For the text-containing cell, return its midpoint in [X, Y] coordinate format. 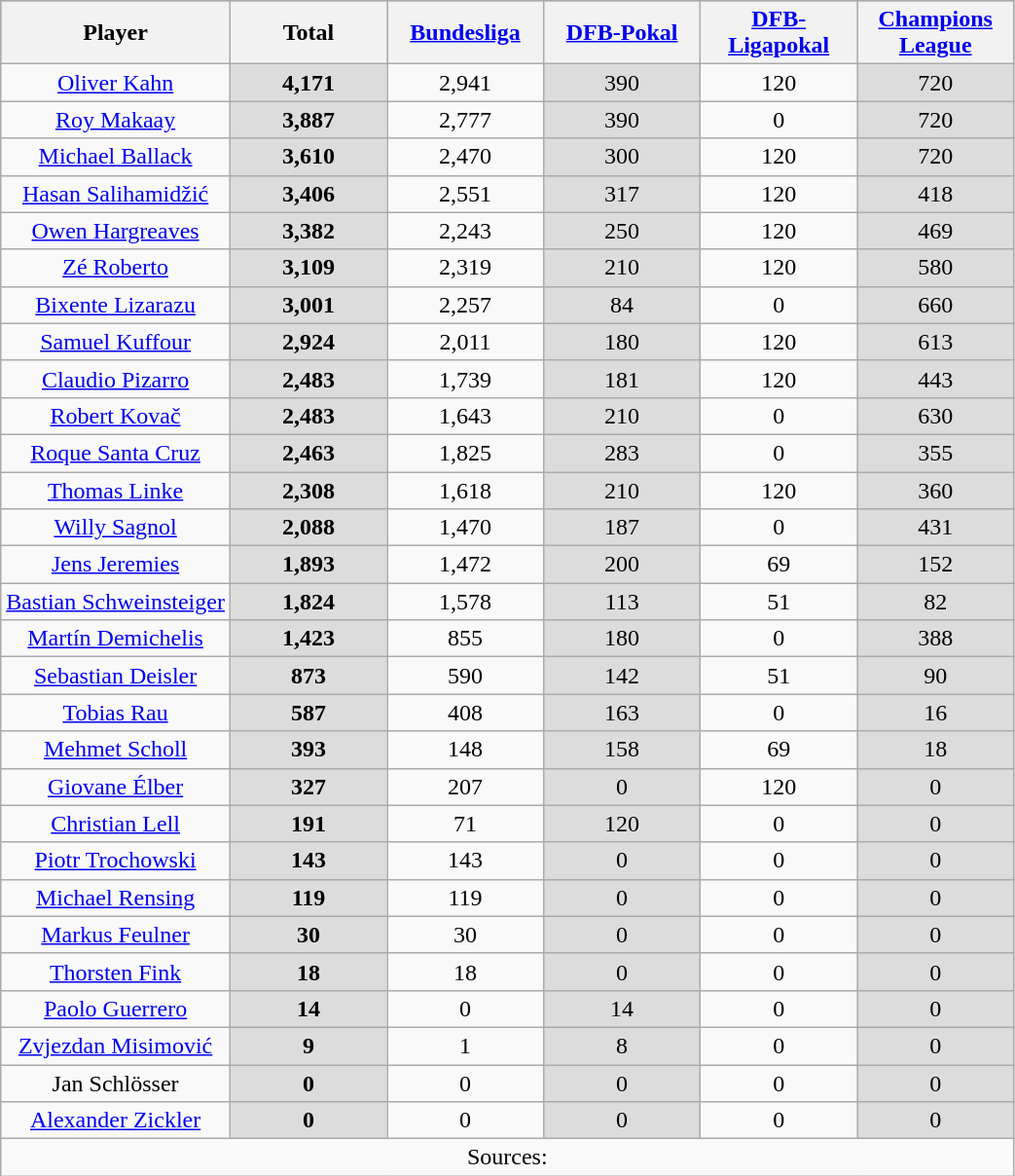
16 [936, 713]
2,924 [308, 342]
Zé Roberto [116, 268]
1,578 [465, 602]
3,109 [308, 268]
ChampionsLeague [936, 33]
8 [623, 1046]
2,243 [465, 231]
393 [308, 750]
Robert Kovač [116, 416]
Bastian Schweinsteiger [116, 602]
2,470 [465, 157]
9 [308, 1046]
Bundesliga [465, 33]
613 [936, 342]
2,319 [465, 268]
Tobias Rau [116, 713]
142 [623, 676]
431 [936, 528]
DFB-Pokal [623, 33]
327 [308, 787]
181 [623, 379]
355 [936, 453]
158 [623, 750]
Roy Makaay [116, 120]
Claudio Pizarro [116, 379]
388 [936, 639]
3,610 [308, 157]
580 [936, 268]
Zvjezdan Misimović [116, 1046]
1 [465, 1046]
84 [623, 305]
DFB-Ligapokal [779, 33]
1,470 [465, 528]
Markus Feulner [116, 935]
443 [936, 379]
317 [623, 194]
590 [465, 676]
Owen Hargreaves [116, 231]
Sources: [508, 1158]
90 [936, 676]
2,308 [308, 490]
408 [465, 713]
2,777 [465, 120]
1,472 [465, 565]
113 [623, 602]
Player [116, 33]
152 [936, 565]
360 [936, 490]
Mehmet Scholl [116, 750]
Thorsten Fink [116, 972]
Sebastian Deisler [116, 676]
250 [623, 231]
Bixente Lizarazu [116, 305]
Thomas Linke [116, 490]
187 [623, 528]
1,825 [465, 453]
2,463 [308, 453]
1,618 [465, 490]
1,893 [308, 565]
3,001 [308, 305]
3,887 [308, 120]
855 [465, 639]
2,941 [465, 83]
207 [465, 787]
3,406 [308, 194]
163 [623, 713]
Oliver Kahn [116, 83]
283 [623, 453]
Paolo Guerrero [116, 1009]
Alexander Zickler [116, 1121]
Samuel Kuffour [116, 342]
200 [623, 565]
Jens Jeremies [116, 565]
1,423 [308, 639]
Willy Sagnol [116, 528]
2,551 [465, 194]
Christian Lell [116, 824]
2,257 [465, 305]
Martín Demichelis [116, 639]
1,739 [465, 379]
418 [936, 194]
Roque Santa Cruz [116, 453]
148 [465, 750]
82 [936, 602]
300 [623, 157]
630 [936, 416]
873 [308, 676]
3,382 [308, 231]
2,088 [308, 528]
Hasan Salihamidžić [116, 194]
4,171 [308, 83]
2,011 [465, 342]
71 [465, 824]
Giovane Élber [116, 787]
Total [308, 33]
Michael Ballack [116, 157]
191 [308, 824]
587 [308, 713]
Piotr Trochowski [116, 861]
Michael Rensing [116, 898]
1,643 [465, 416]
469 [936, 231]
Jan Schlösser [116, 1084]
1,824 [308, 602]
660 [936, 305]
